Search for the cell housing the specified text and yield its [X, Y] center coordinate. 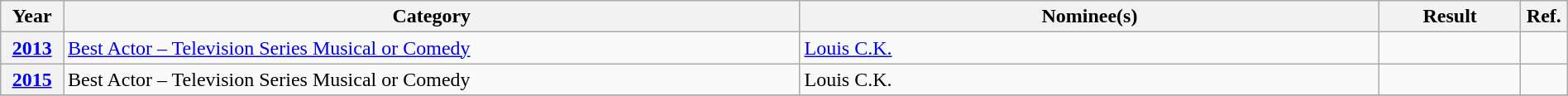
Result [1450, 17]
2013 [32, 48]
Nominee(s) [1090, 17]
Year [32, 17]
Ref. [1543, 17]
Category [432, 17]
2015 [32, 79]
